Search for the cell housing the specified text and yield its [x, y] center coordinate. 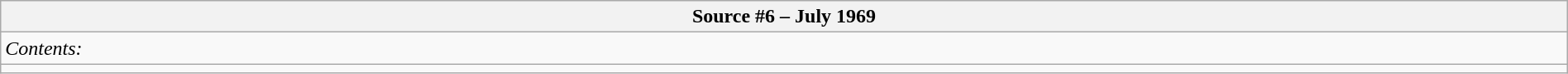
Source #6 – July 1969 [784, 17]
Contents: [784, 48]
